Detect which cell encompasses the target text, then output its (x, y) center coordinate. 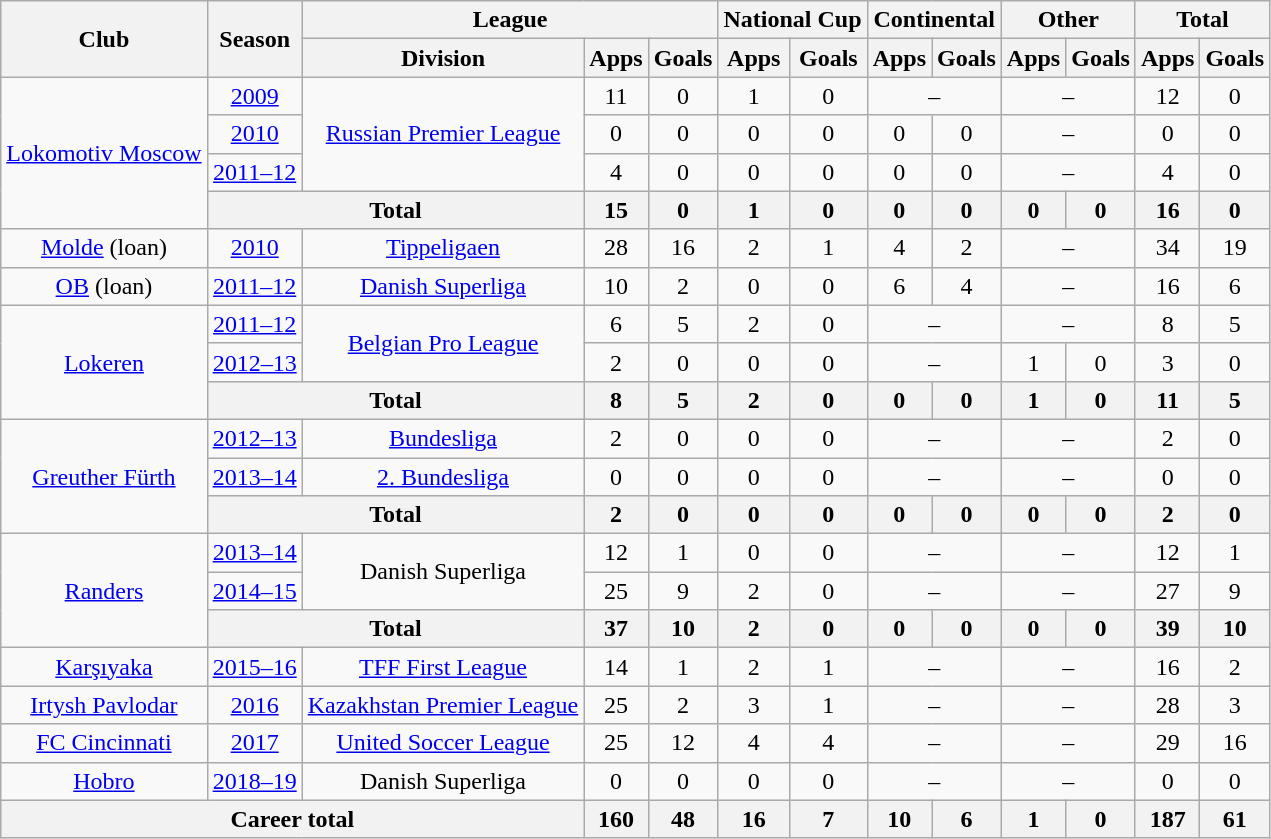
39 (1167, 629)
187 (1167, 819)
Other (1068, 20)
Career total (292, 819)
Russian Premier League (443, 134)
Season (254, 39)
34 (1167, 248)
48 (683, 819)
Continental (934, 20)
TFF First League (443, 667)
2016 (254, 705)
FC Cincinnati (104, 743)
Division (443, 58)
Club (104, 39)
Lokeren (104, 362)
Molde (loan) (104, 248)
27 (1167, 591)
29 (1167, 743)
League (510, 20)
160 (616, 819)
Bundesliga (443, 438)
Irtysh Pavlodar (104, 705)
United Soccer League (443, 743)
61 (1235, 819)
Greuther Fürth (104, 476)
Belgian Pro League (443, 343)
Randers (104, 591)
Tippeligaen (443, 248)
2014–15 (254, 591)
Hobro (104, 781)
2018–19 (254, 781)
Karşıyaka (104, 667)
15 (616, 210)
2015–16 (254, 667)
37 (616, 629)
National Cup (792, 20)
2. Bundesliga (443, 477)
7 (829, 819)
14 (616, 667)
2009 (254, 96)
OB (loan) (104, 286)
19 (1235, 248)
Kazakhstan Premier League (443, 705)
Lokomotiv Moscow (104, 153)
2017 (254, 743)
